Scan for the cell matching the given text and deliver its (x, y) coordinate at center. 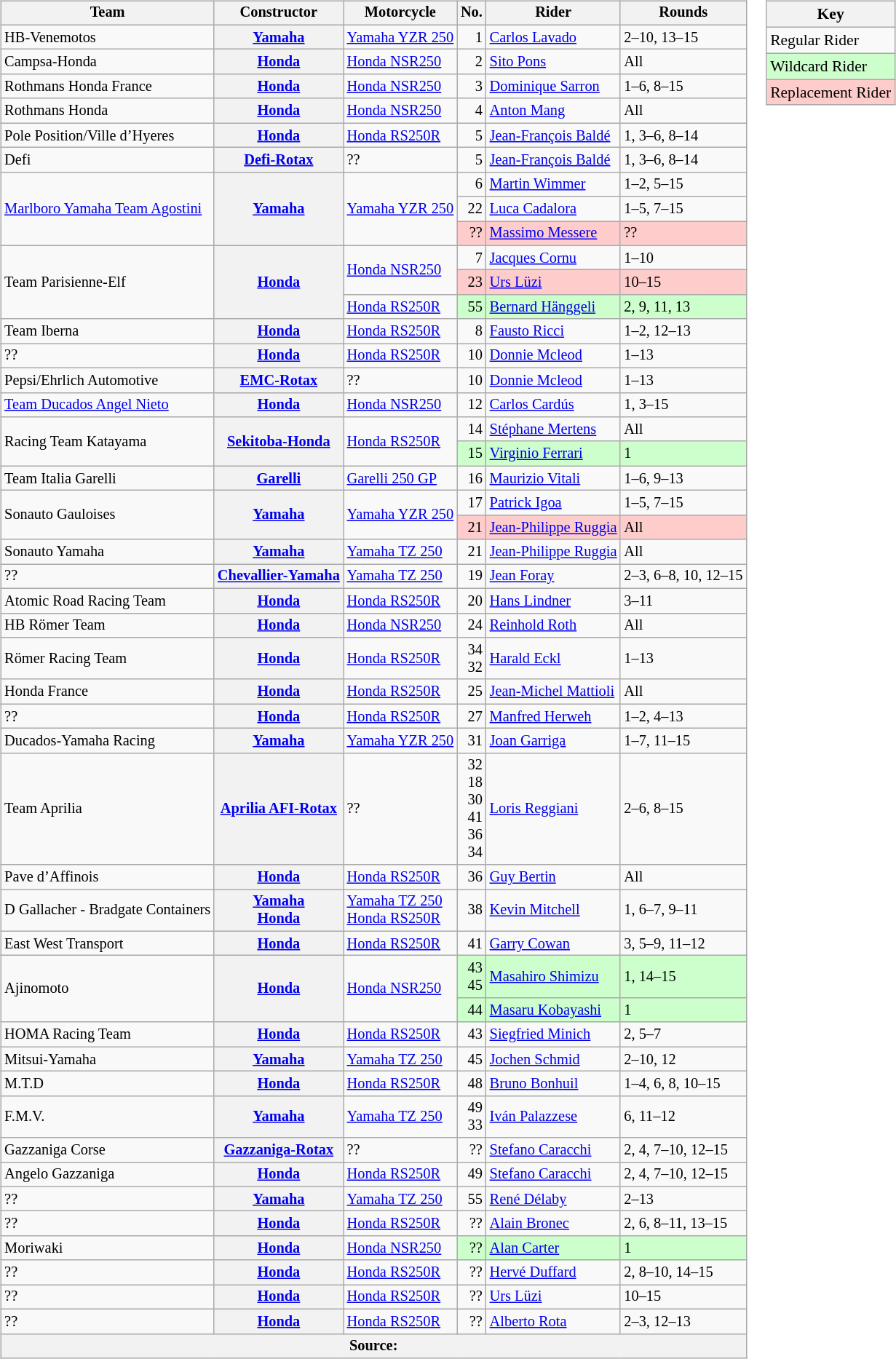
Honda France (108, 692)
Sonauto Yamaha (108, 552)
3–11 (683, 601)
Yamaha TZ 250Honda RS250R (400, 911)
Chevallier-Yamaha (279, 577)
D Gallacher - Bradgate Containers (108, 911)
1–2, 4–13 (683, 716)
Loris Reggiani (553, 809)
Ajinomoto (108, 988)
Reinhold Roth (553, 625)
41 (472, 943)
Carlos Lavado (553, 37)
Kevin Mitchell (553, 911)
HOMA Racing Team (108, 1034)
Team (108, 13)
20 (472, 601)
3 (472, 87)
Alain Bronec (553, 1224)
Stéphane Mertens (553, 429)
Team Ducados Angel Nieto (108, 405)
2 (472, 62)
Team Parisienne-Elf (108, 282)
Alan Carter (553, 1248)
Atomic Road Racing Team (108, 601)
Siegfried Minich (553, 1034)
HB-Venemotos (108, 37)
Pepsi/Ehrlich Automotive (108, 380)
23 (472, 282)
1, 14–15 (683, 977)
Jean Foray (553, 577)
45 (472, 1059)
Defi-Rotax (279, 160)
2, 8–10, 14–15 (683, 1272)
24 (472, 625)
14 (472, 429)
Joan Garriga (553, 741)
7 (472, 258)
Jacques Cornu (553, 258)
2–6, 8–15 (683, 809)
1–6, 9–13 (683, 478)
38 (472, 911)
2, 6, 8–11, 13–15 (683, 1224)
Jochen Schmid (553, 1059)
Angelo Gazzaniga (108, 1175)
East West Transport (108, 943)
Dominique Sarron (553, 87)
Garelli 250 GP (400, 478)
Regular Rider (830, 40)
16 (472, 478)
12 (472, 405)
2–10, 12 (683, 1059)
8 (472, 331)
Carlos Cardús (553, 405)
6, 11–12 (683, 1117)
6 (472, 184)
Hervé Duffard (553, 1272)
Hans Lindner (553, 601)
2, 5–7 (683, 1034)
Harald Eckl (553, 659)
4345 (472, 977)
1, 6–7, 9–11 (683, 911)
36 (472, 877)
Sekitoba-Honda (279, 441)
Sito Pons (553, 62)
321830413634 (472, 809)
2–3, 12–13 (683, 1321)
Iván Palazzese (553, 1117)
Martin Wimmer (553, 184)
1–6, 8–15 (683, 87)
Garry Cowan (553, 943)
Luca Cadalora (553, 209)
Campsa-Honda (108, 62)
17 (472, 503)
HB Römer Team (108, 625)
Wildcard Rider (830, 66)
44 (472, 1010)
Rounds (683, 13)
Masahiro Shimizu (553, 977)
Patrick Igoa (553, 503)
EMC-Rotax (279, 380)
2, 9, 11, 13 (683, 307)
Team Aprilia (108, 809)
Key (830, 15)
Marlboro Yamaha Team Agostini (108, 208)
2–10, 13–15 (683, 37)
Fausto Ricci (553, 331)
Masaru Kobayashi (553, 1010)
25 (472, 692)
27 (472, 716)
YamahaHonda (279, 911)
Moriwaki (108, 1248)
Sonauto Gauloises (108, 515)
Massimo Messere (553, 234)
Gazzaniga-Rotax (279, 1150)
Mitsui-Yamaha (108, 1059)
3432 (472, 659)
1–4, 6, 8, 10–15 (683, 1084)
René Délaby (553, 1199)
Pole Position/Ville d’Hyeres (108, 135)
19 (472, 577)
Constructor (279, 13)
Garelli (279, 478)
43 (472, 1034)
1–2, 12–13 (683, 331)
22 (472, 209)
Maurizio Vitali (553, 478)
15 (472, 453)
4933 (472, 1117)
2–13 (683, 1199)
Guy Bertin (553, 877)
Bruno Bonhuil (553, 1084)
2–3, 6–8, 10, 12–15 (683, 577)
Motorcycle (400, 13)
Bernard Hänggeli (553, 307)
1–2, 5–15 (683, 184)
Pave d’Affinois (108, 877)
Source: (373, 1346)
No. (472, 13)
3, 5–9, 11–12 (683, 943)
Replacement Rider (830, 92)
Rothmans Honda France (108, 87)
M.T.D (108, 1084)
31 (472, 741)
Defi (108, 160)
Team Iberna (108, 331)
Jean-Michel Mattioli (553, 692)
Rothmans Honda (108, 111)
Römer Racing Team (108, 659)
1–10 (683, 258)
Aprilia AFI-Rotax (279, 809)
48 (472, 1084)
Virginio Ferrari (553, 453)
Manfred Herweh (553, 716)
Ducados-Yamaha Racing (108, 741)
Anton Mang (553, 111)
49 (472, 1175)
1–7, 11–15 (683, 741)
Racing Team Katayama (108, 441)
Alberto Rota (553, 1321)
F.M.V. (108, 1117)
4 (472, 111)
Gazzaniga Corse (108, 1150)
1, 3–15 (683, 405)
Rider (553, 13)
Team Italia Garelli (108, 478)
